Output the (x, y) coordinate of the center of the cell containing the given text.  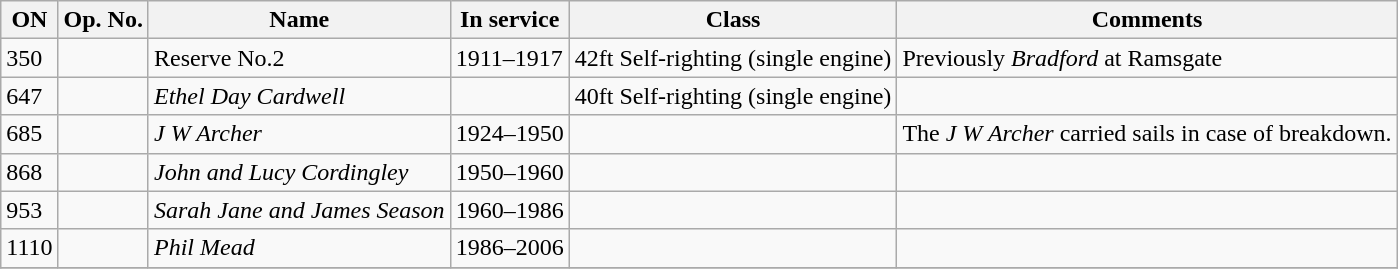
ON (30, 20)
Reserve No.2 (299, 58)
1986–2006 (510, 248)
Ethel Day Cardwell (299, 96)
953 (30, 210)
J W Archer (299, 134)
868 (30, 172)
Sarah Jane and James Season (299, 210)
John and Lucy Cordingley (299, 172)
42ft Self-righting (single engine) (733, 58)
The J W Archer carried sails in case of breakdown. (1147, 134)
Name (299, 20)
1110 (30, 248)
350 (30, 58)
1950–1960 (510, 172)
1924–1950 (510, 134)
Previously Bradford at Ramsgate (1147, 58)
In service (510, 20)
647 (30, 96)
1911–1917 (510, 58)
Phil Mead (299, 248)
1960–1986 (510, 210)
Op. No. (103, 20)
Comments (1147, 20)
40ft Self-righting (single engine) (733, 96)
Class (733, 20)
685 (30, 134)
